From the cell containing the given text, extract its center point as [X, Y] coordinate. 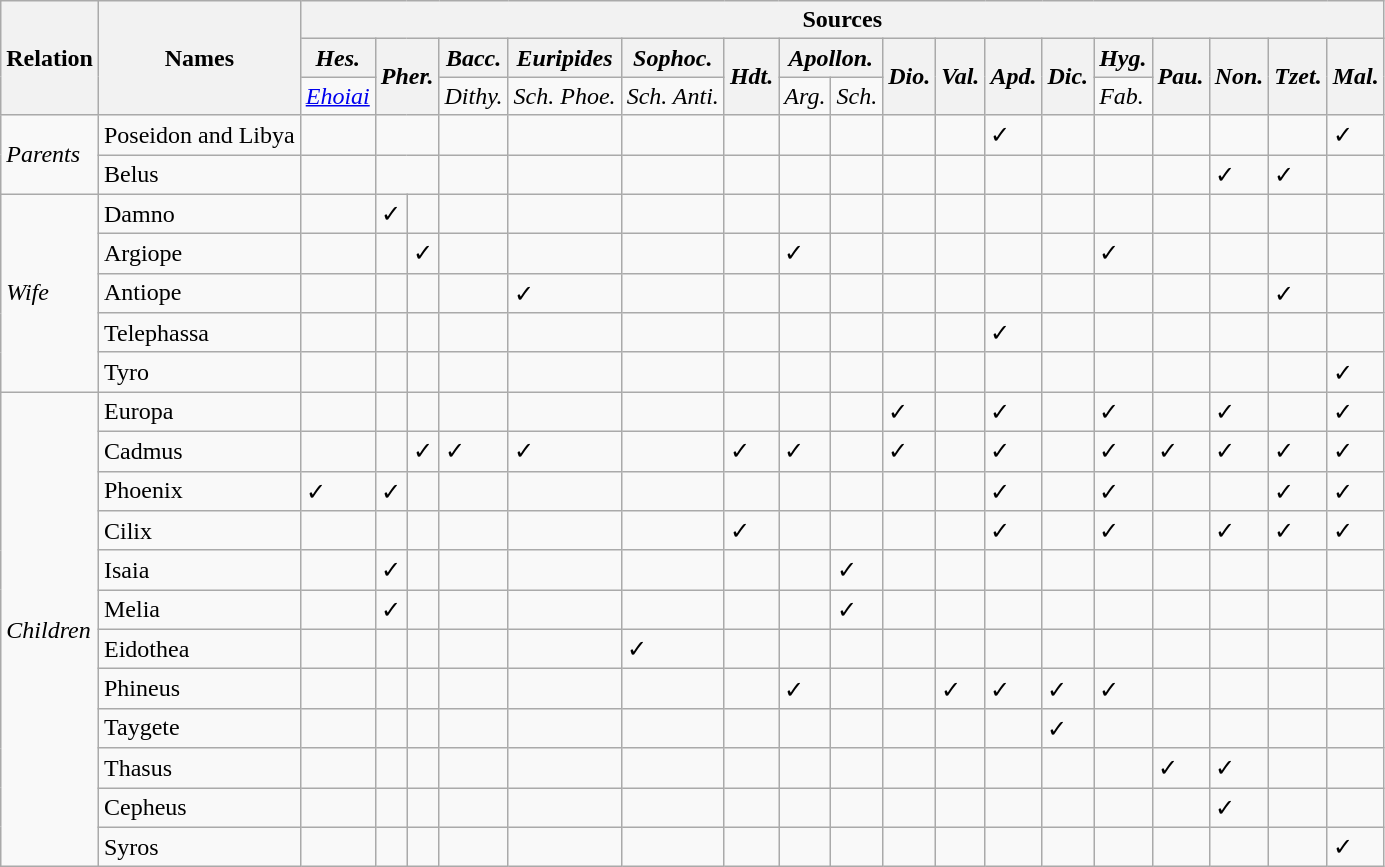
Sources [842, 20]
Cadmus [199, 451]
Isaia [199, 570]
Euripides [564, 58]
Sophoc. [672, 58]
Telephassa [199, 333]
Belus [199, 174]
Children [50, 630]
Apd. [1014, 77]
Argiope [199, 254]
Phineus [199, 689]
Parents [50, 154]
Bacc. [474, 58]
Apollon. [831, 58]
Europa [199, 412]
Wife [50, 293]
Hes. [338, 58]
Thasus [199, 768]
Dio. [910, 77]
Hyg. [1123, 58]
Melia [199, 610]
Dic. [1068, 77]
Eidothea [199, 649]
Taygete [199, 728]
Tyro [199, 372]
Sch. [857, 96]
Cilix [199, 531]
Names [199, 58]
Damno [199, 214]
Val. [960, 77]
Tzet. [1298, 77]
Cepheus [199, 808]
Non. [1239, 77]
Syros [199, 847]
Sch. Phoe. [564, 96]
Hdt. [751, 77]
Antiope [199, 293]
Sch. Anti. [672, 96]
Dithy. [474, 96]
Pher. [407, 77]
Relation [50, 58]
Mal. [1356, 77]
Poseidon and Libya [199, 135]
Fab. [1123, 96]
Ehoiai [338, 96]
Arg. [805, 96]
Phoenix [199, 491]
Pau. [1180, 77]
